Scan for the cell matching the given text and deliver its (x, y) coordinate at center. 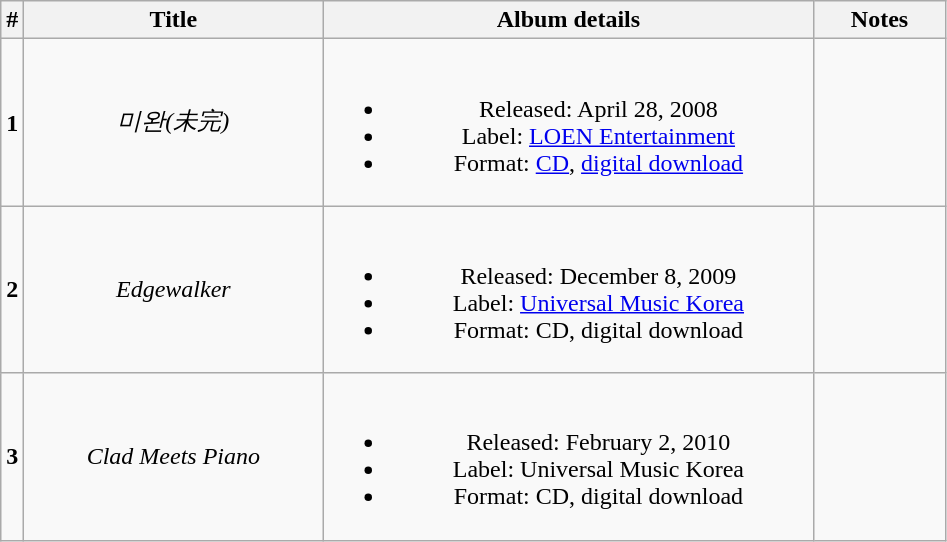
Released: February 2, 2010Label: Universal Music KoreaFormat: CD, digital download (568, 456)
Released: April 28, 2008Label: LOEN EntertainmentFormat: CD, digital download (568, 122)
2 (12, 290)
Notes (880, 20)
Title (174, 20)
Album details (568, 20)
미완(未完) (174, 122)
1 (12, 122)
# (12, 20)
Edgewalker (174, 290)
Released: December 8, 2009Label: Universal Music KoreaFormat: CD, digital download (568, 290)
3 (12, 456)
Clad Meets Piano (174, 456)
